From the cell containing the given text, extract its center point as [X, Y] coordinate. 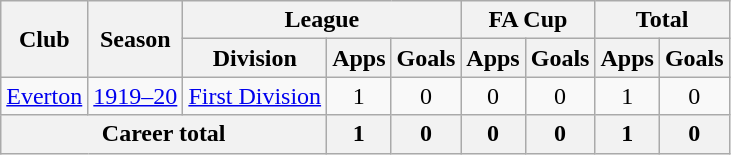
Season [136, 39]
FA Cup [528, 20]
Total [662, 20]
Everton [44, 96]
1919–20 [136, 96]
Division [255, 58]
Club [44, 39]
First Division [255, 96]
League [322, 20]
Career total [164, 134]
